Detect which cell encompasses the target text, then output its [x, y] center coordinate. 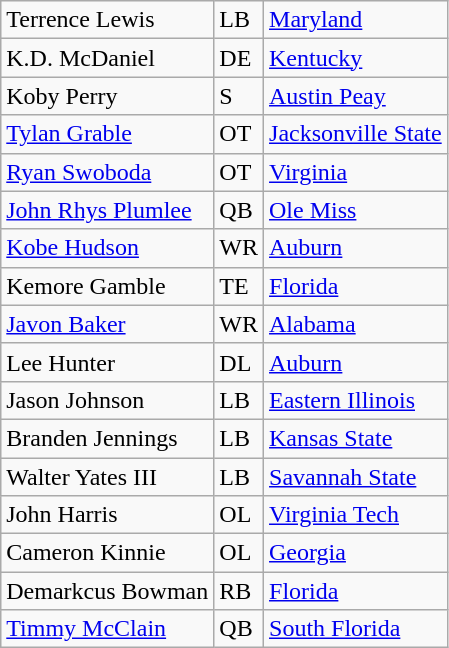
Lee Hunter [108, 362]
K.D. McDaniel [108, 58]
Kansas State [356, 438]
Kobe Hudson [108, 248]
TE [239, 286]
Terrence Lewis [108, 20]
Timmy McClain [108, 629]
Tylan Grable [108, 134]
Cameron Kinnie [108, 553]
Javon Baker [108, 324]
DL [239, 362]
Demarkcus Bowman [108, 591]
Kemore Gamble [108, 286]
DE [239, 58]
Alabama [356, 324]
Branden Jennings [108, 438]
South Florida [356, 629]
S [239, 96]
Maryland [356, 20]
John Rhys Plumlee [108, 210]
Savannah State [356, 477]
John Harris [108, 515]
Ryan Swoboda [108, 172]
Koby Perry [108, 96]
Jason Johnson [108, 400]
Jacksonville State [356, 134]
Walter Yates III [108, 477]
Eastern Illinois [356, 400]
Ole Miss [356, 210]
RB [239, 591]
Virginia [356, 172]
Georgia [356, 553]
Austin Peay [356, 96]
Kentucky [356, 58]
Virginia Tech [356, 515]
